Search for the cell housing the specified text and yield its [x, y] center coordinate. 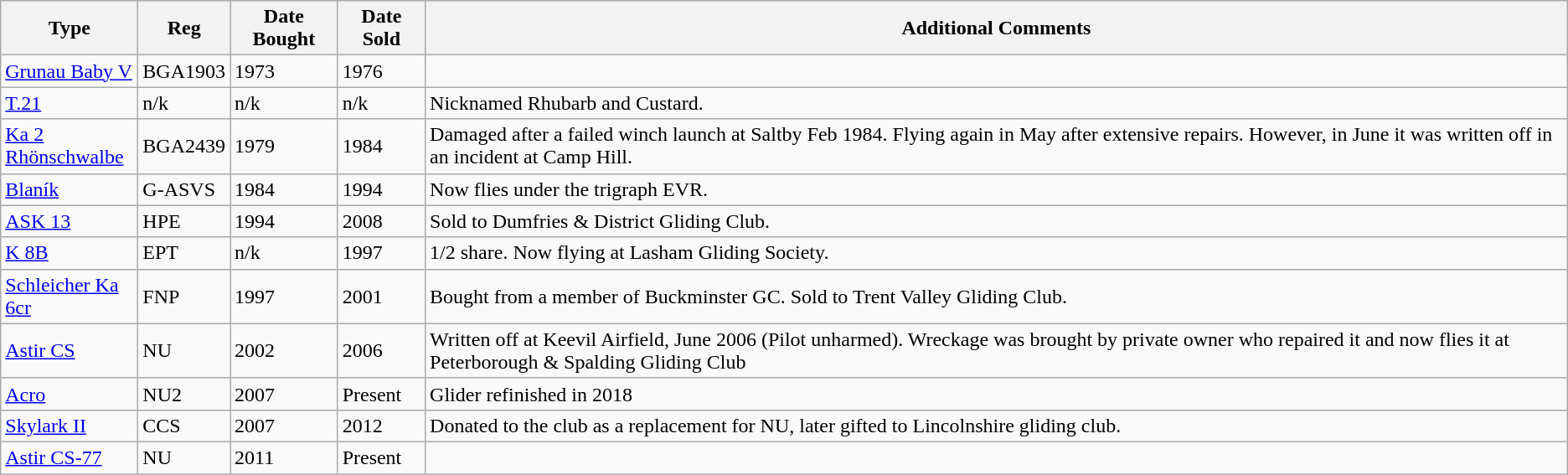
Skylark II [70, 426]
Blaník [70, 189]
1/2 share. Now flying at Lasham Gliding Society. [997, 253]
2001 [381, 297]
Ka 2 Rhönschwalbe [70, 146]
Bought from a member of Buckminster GC. Sold to Trent Valley Gliding Club. [997, 297]
Acro [70, 394]
Glider refinished in 2018 [997, 394]
Astir CS-77 [70, 457]
Reg [184, 28]
Donated to the club as a replacement for NU, later gifted to Lincolnshire gliding club. [997, 426]
2008 [381, 221]
Astir CS [70, 350]
CCS [184, 426]
1973 [285, 71]
T.21 [70, 103]
2012 [381, 426]
1979 [285, 146]
HPE [184, 221]
BGA2439 [184, 146]
Nicknamed Rhubarb and Custard. [997, 103]
Grunau Baby V [70, 71]
Now flies under the trigraph EVR. [997, 189]
2011 [285, 457]
K 8B [70, 253]
G-ASVS [184, 189]
Type [70, 28]
EPT [184, 253]
Schleicher Ka 6cr [70, 297]
FNP [184, 297]
Date Bought [285, 28]
2006 [381, 350]
NU2 [184, 394]
1976 [381, 71]
BGA1903 [184, 71]
2002 [285, 350]
Date Sold [381, 28]
Sold to Dumfries & District Gliding Club. [997, 221]
Additional Comments [997, 28]
ASK 13 [70, 221]
